Determine the [x, y] coordinate at the center of the cell enclosing the given text.  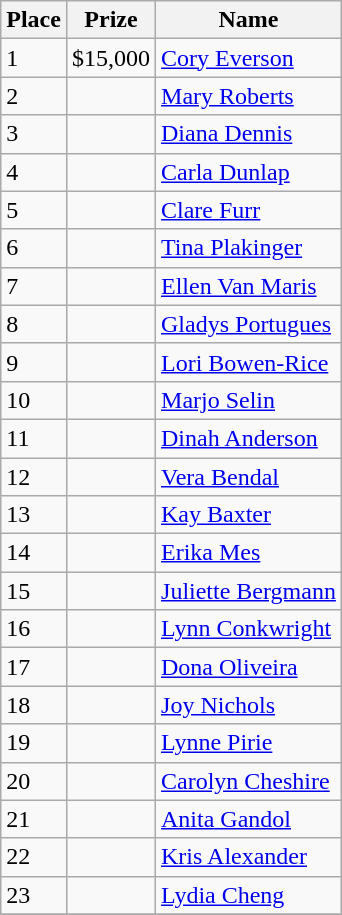
Prize [110, 20]
22 [34, 857]
9 [34, 362]
Carolyn Cheshire [249, 781]
4 [34, 172]
Lori Bowen-Rice [249, 362]
Kay Baxter [249, 515]
Ellen Van Maris [249, 286]
Kris Alexander [249, 857]
Dinah Anderson [249, 438]
3 [34, 134]
Name [249, 20]
Anita Gandol [249, 819]
Lynn Conkwright [249, 629]
Clare Furr [249, 210]
Gladys Portugues [249, 324]
7 [34, 286]
Place [34, 20]
21 [34, 819]
Juliette Bergmann [249, 591]
2 [34, 96]
13 [34, 515]
Lynne Pirie [249, 743]
23 [34, 895]
15 [34, 591]
Lydia Cheng [249, 895]
16 [34, 629]
20 [34, 781]
Marjo Selin [249, 400]
Erika Mes [249, 553]
Vera Bendal [249, 477]
10 [34, 400]
17 [34, 667]
Diana Dennis [249, 134]
8 [34, 324]
$15,000 [110, 58]
5 [34, 210]
1 [34, 58]
Cory Everson [249, 58]
Mary Roberts [249, 96]
11 [34, 438]
Carla Dunlap [249, 172]
12 [34, 477]
Joy Nichols [249, 705]
Tina Plakinger [249, 248]
6 [34, 248]
14 [34, 553]
18 [34, 705]
Dona Oliveira [249, 667]
19 [34, 743]
